From the cell containing the given text, extract its center point as [X, Y] coordinate. 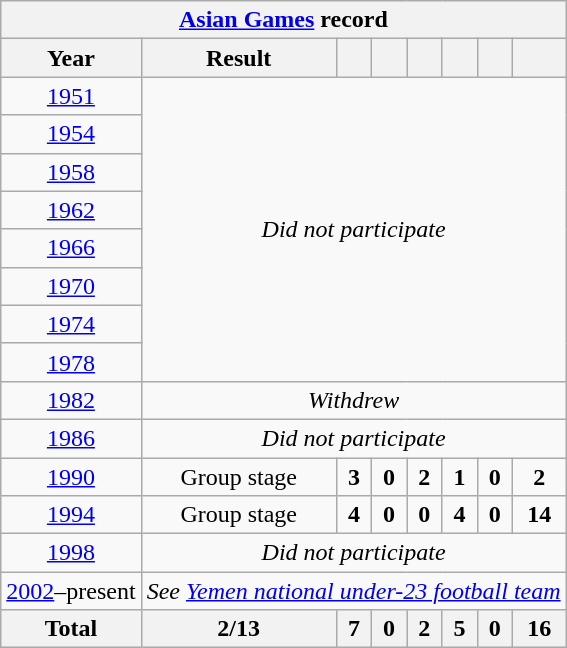
1962 [71, 210]
1966 [71, 248]
16 [539, 629]
1978 [71, 362]
14 [539, 515]
1974 [71, 324]
See Yemen national under-23 football team [354, 591]
1970 [71, 286]
2002–present [71, 591]
1990 [71, 477]
3 [354, 477]
1998 [71, 553]
2/13 [238, 629]
Total [71, 629]
1982 [71, 400]
1954 [71, 134]
5 [460, 629]
Result [238, 58]
Withdrew [354, 400]
7 [354, 629]
Year [71, 58]
1958 [71, 172]
1994 [71, 515]
Asian Games record [284, 20]
1951 [71, 96]
1986 [71, 438]
1 [460, 477]
